Determine the [x, y] coordinate at the center of the cell enclosing the given text.  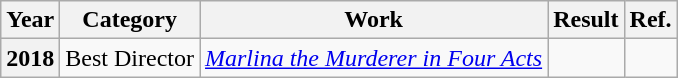
Result [586, 20]
Work [374, 20]
Best Director [130, 58]
Marlina the Murderer in Four Acts [374, 58]
Year [30, 20]
2018 [30, 58]
Category [130, 20]
Ref. [650, 20]
